From the cell containing the given text, extract its center point as (x, y) coordinate. 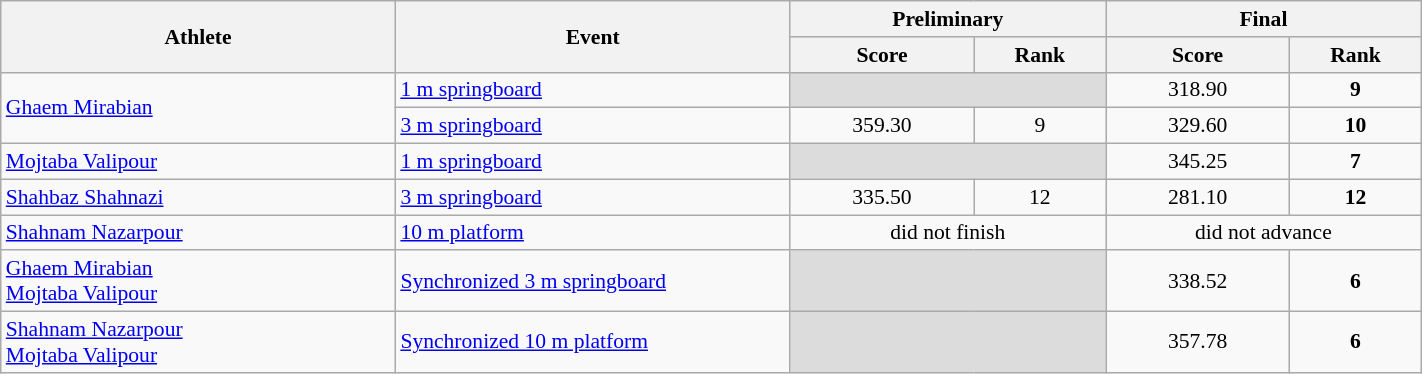
did not finish (948, 233)
Shahnam Nazarpour (198, 233)
Shahbaz Shahnazi (198, 197)
359.30 (882, 126)
Synchronized 10 m platform (592, 342)
318.90 (1198, 90)
Event (592, 36)
did not advance (1264, 233)
281.10 (1198, 197)
357.78 (1198, 342)
7 (1356, 162)
335.50 (882, 197)
Athlete (198, 36)
Preliminary (948, 19)
10 m platform (592, 233)
338.52 (1198, 282)
10 (1356, 126)
Ghaem Mirabian (198, 108)
345.25 (1198, 162)
Final (1264, 19)
Mojtaba Valipour (198, 162)
Ghaem MirabianMojtaba Valipour (198, 282)
Synchronized 3 m springboard (592, 282)
329.60 (1198, 126)
Shahnam NazarpourMojtaba Valipour (198, 342)
